Scan for the cell matching the given text and deliver its (x, y) coordinate at center. 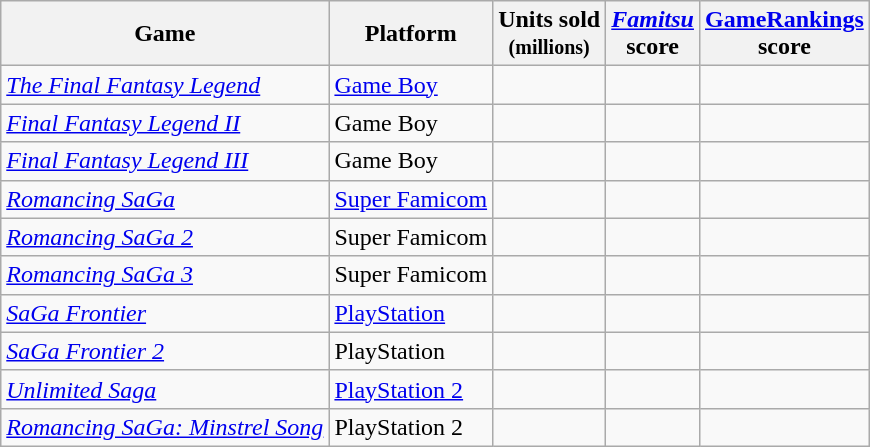
GameRankingsscore (784, 34)
Unlimited Saga (165, 389)
SaGa Frontier (165, 313)
Famitsuscore (653, 34)
Romancing SaGa 2 (165, 237)
The Final Fantasy Legend (165, 85)
Final Fantasy Legend II (165, 123)
Platform (411, 34)
Romancing SaGa: Minstrel Song (165, 427)
Game (165, 34)
Romancing SaGa 3 (165, 275)
Romancing SaGa (165, 199)
Final Fantasy Legend III (165, 161)
SaGa Frontier 2 (165, 351)
Units sold(millions) (550, 34)
